Output the (X, Y) coordinate of the center of the cell containing the given text.  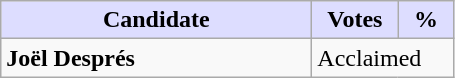
Candidate (156, 20)
Votes (355, 20)
% (426, 20)
Acclaimed (383, 58)
Joël Després (156, 58)
